Return the (x, y) coordinate for the center point of the cell that contains the specified text.  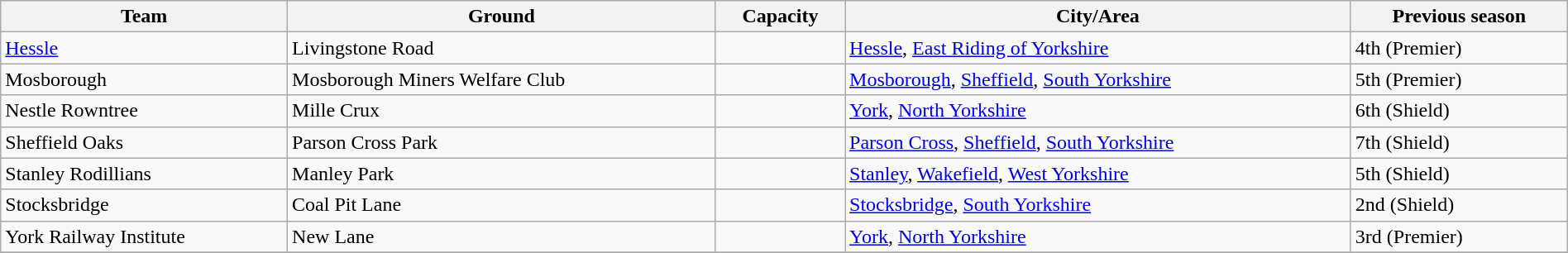
Hessle, East Riding of Yorkshire (1098, 48)
Stocksbridge, South Yorkshire (1098, 205)
Coal Pit Lane (502, 205)
4th (Premier) (1459, 48)
Hessle (144, 48)
Mille Crux (502, 111)
York Railway Institute (144, 236)
3rd (Premier) (1459, 236)
Nestle Rowntree (144, 111)
Team (144, 17)
Parson Cross Park (502, 142)
7th (Shield) (1459, 142)
2nd (Shield) (1459, 205)
Manley Park (502, 174)
Stanley Rodillians (144, 174)
Stocksbridge (144, 205)
Stanley, Wakefield, West Yorkshire (1098, 174)
5th (Premier) (1459, 79)
New Lane (502, 236)
Previous season (1459, 17)
Mosborough (144, 79)
Parson Cross, Sheffield, South Yorkshire (1098, 142)
6th (Shield) (1459, 111)
Capacity (780, 17)
Sheffield Oaks (144, 142)
Ground (502, 17)
City/Area (1098, 17)
Livingstone Road (502, 48)
Mosborough Miners Welfare Club (502, 79)
5th (Shield) (1459, 174)
Mosborough, Sheffield, South Yorkshire (1098, 79)
